Detect which cell encompasses the target text, then output its (x, y) center coordinate. 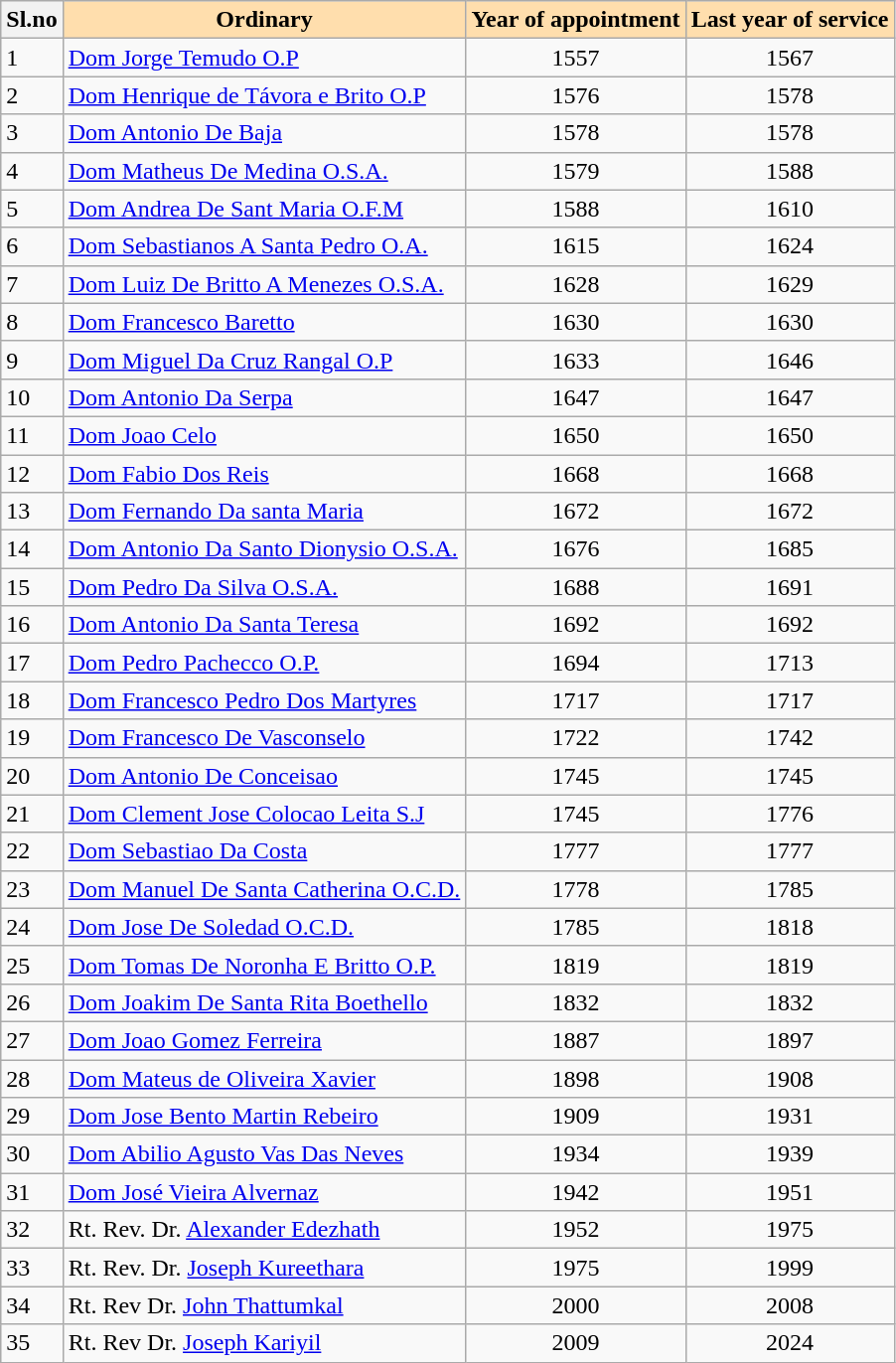
35 (32, 1343)
Last year of service (790, 20)
26 (32, 1002)
1722 (576, 738)
34 (32, 1305)
2024 (790, 1343)
33 (32, 1268)
Year of appointment (576, 20)
Dom Francesco Pedro Dos Martyres (264, 700)
1939 (790, 1154)
Dom Joakim De Santa Rita Boethello (264, 1002)
Dom Jorge Temudo O.P (264, 58)
1629 (790, 284)
21 (32, 814)
Rt. Rev Dr. Joseph Kariyil (264, 1343)
Dom Abilio Agusto Vas Das Neves (264, 1154)
1999 (790, 1268)
1685 (790, 549)
1624 (790, 246)
Dom Sebastianos A Santa Pedro O.A. (264, 246)
Sl.no (32, 20)
Dom Antonio Da Santa Teresa (264, 625)
1742 (790, 738)
1676 (576, 549)
11 (32, 435)
1952 (576, 1230)
4 (32, 171)
9 (32, 360)
Dom Francesco Baretto (264, 322)
Dom Jose De Soledad O.C.D. (264, 927)
Dom Joao Celo (264, 435)
1887 (576, 1040)
22 (32, 851)
1898 (576, 1078)
14 (32, 549)
Ordinary (264, 20)
3 (32, 133)
1567 (790, 58)
15 (32, 587)
Dom Francesco De Vasconselo (264, 738)
1942 (576, 1192)
1615 (576, 246)
25 (32, 965)
2009 (576, 1343)
2 (32, 95)
1 (32, 58)
Dom Mateus de Oliveira Xavier (264, 1078)
1610 (790, 209)
29 (32, 1117)
Dom Miguel Da Cruz Rangal O.P (264, 360)
Dom Manuel De Santa Catherina O.C.D. (264, 889)
Dom Henrique de Távora e Brito O.P (264, 95)
Dom Clement Jose Colocao Leita S.J (264, 814)
27 (32, 1040)
Dom Antonio Da Santo Dionysio O.S.A. (264, 549)
1633 (576, 360)
Rt. Rev. Dr. Alexander Edezhath (264, 1230)
1713 (790, 663)
1776 (790, 814)
Dom Fernando Da santa Maria (264, 512)
Dom Sebastiao Da Costa (264, 851)
1628 (576, 284)
1909 (576, 1117)
Dom Jose Bento Martin Rebeiro (264, 1117)
1691 (790, 587)
2000 (576, 1305)
23 (32, 889)
1694 (576, 663)
1908 (790, 1078)
20 (32, 776)
1934 (576, 1154)
32 (32, 1230)
Dom Fabio Dos Reis (264, 474)
30 (32, 1154)
16 (32, 625)
Dom Pedro Da Silva O.S.A. (264, 587)
Dom Antonio De Conceisao (264, 776)
Dom José Vieira Alvernaz (264, 1192)
12 (32, 474)
Rt. Rev Dr. John Thattumkal (264, 1305)
Dom Andrea De Sant Maria O.F.M (264, 209)
1778 (576, 889)
13 (32, 512)
1688 (576, 587)
1579 (576, 171)
1818 (790, 927)
17 (32, 663)
24 (32, 927)
Dom Luiz De Britto A Menezes O.S.A. (264, 284)
1897 (790, 1040)
2008 (790, 1305)
18 (32, 700)
Dom Joao Gomez Ferreira (264, 1040)
Dom Antonio Da Serpa (264, 397)
Rt. Rev. Dr. Joseph Kureethara (264, 1268)
10 (32, 397)
Dom Matheus De Medina O.S.A. (264, 171)
31 (32, 1192)
7 (32, 284)
8 (32, 322)
1646 (790, 360)
1931 (790, 1117)
19 (32, 738)
Dom Antonio De Baja (264, 133)
1557 (576, 58)
1951 (790, 1192)
Dom Pedro Pachecco O.P. (264, 663)
Dom Tomas De Noronha E Britto O.P. (264, 965)
1576 (576, 95)
28 (32, 1078)
5 (32, 209)
6 (32, 246)
